Detect which cell encompasses the target text, then output its [x, y] center coordinate. 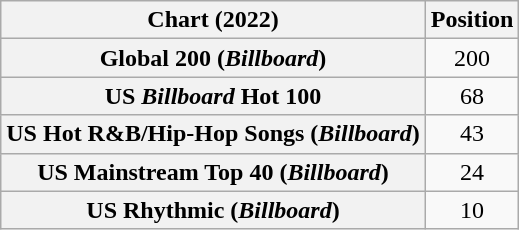
200 [472, 58]
68 [472, 96]
US Hot R&B/Hip-Hop Songs (Billboard) [213, 134]
US Billboard Hot 100 [213, 96]
US Mainstream Top 40 (Billboard) [213, 172]
Global 200 (Billboard) [213, 58]
10 [472, 210]
US Rhythmic (Billboard) [213, 210]
43 [472, 134]
Position [472, 20]
Chart (2022) [213, 20]
24 [472, 172]
